Determine the (x, y) coordinate at the center of the cell enclosing the given text.  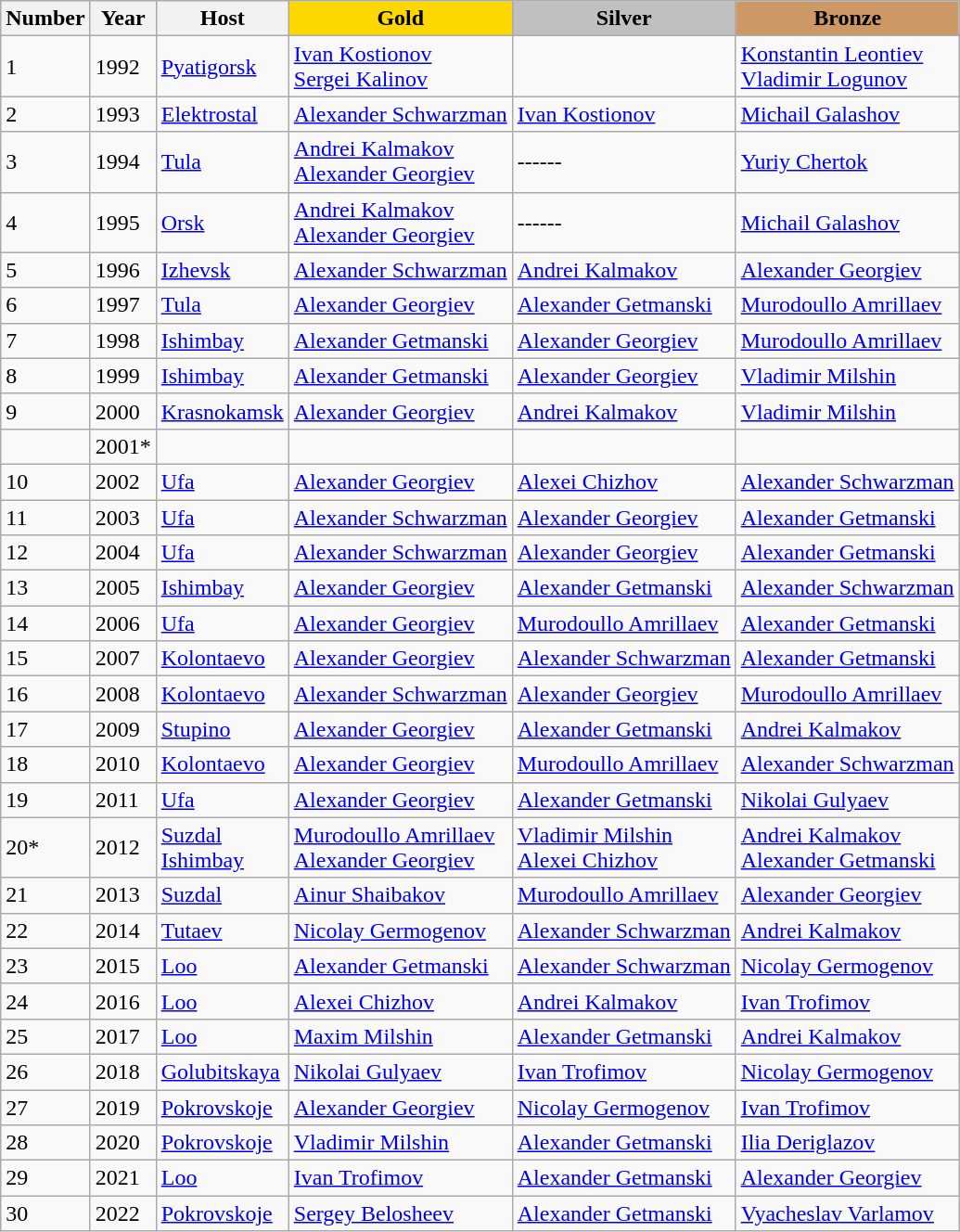
1999 (122, 376)
1995 (122, 223)
Murodoullo AmrillaevAlexander Georgiev (401, 848)
2 (45, 114)
7 (45, 340)
1994 (122, 161)
2009 (122, 729)
2017 (122, 1036)
30 (45, 1213)
2005 (122, 588)
1997 (122, 305)
SuzdalIshimbay (223, 848)
28 (45, 1143)
18 (45, 764)
Krasnokamsk (223, 411)
26 (45, 1072)
14 (45, 623)
2003 (122, 517)
Host (223, 19)
2000 (122, 411)
2014 (122, 930)
22 (45, 930)
Ivan KostionovSergei Kalinov (401, 67)
Ilia Deriglazov (848, 1143)
2011 (122, 800)
2019 (122, 1107)
Yuriy Chertok (848, 161)
1993 (122, 114)
2013 (122, 895)
13 (45, 588)
11 (45, 517)
25 (45, 1036)
Ainur Shaibakov (401, 895)
Izhevsk (223, 270)
Elektrostal (223, 114)
10 (45, 481)
2007 (122, 659)
21 (45, 895)
Ivan Kostionov (623, 114)
2008 (122, 694)
19 (45, 800)
2006 (122, 623)
Bronze (848, 19)
Maxim Milshin (401, 1036)
12 (45, 553)
8 (45, 376)
1 (45, 67)
20* (45, 848)
Gold (401, 19)
Silver (623, 19)
6 (45, 305)
2022 (122, 1213)
Stupino (223, 729)
17 (45, 729)
Orsk (223, 223)
2021 (122, 1178)
1992 (122, 67)
2018 (122, 1072)
Tutaev (223, 930)
5 (45, 270)
2020 (122, 1143)
2004 (122, 553)
Number (45, 19)
Andrei KalmakovAlexander Getmanski (848, 848)
Sergey Belosheev (401, 1213)
2016 (122, 1001)
16 (45, 694)
4 (45, 223)
Konstantin LeontievVladimir Logunov (848, 67)
2015 (122, 966)
23 (45, 966)
Pyatigorsk (223, 67)
Golubitskaya (223, 1072)
1996 (122, 270)
24 (45, 1001)
Vyacheslav Varlamov (848, 1213)
2010 (122, 764)
Vladimir MilshinAlexei Chizhov (623, 848)
1998 (122, 340)
2012 (122, 848)
Year (122, 19)
27 (45, 1107)
Suzdal (223, 895)
3 (45, 161)
15 (45, 659)
2001* (122, 446)
2002 (122, 481)
9 (45, 411)
29 (45, 1178)
